Locate the cell with the specified text and output its (X, Y) center coordinate. 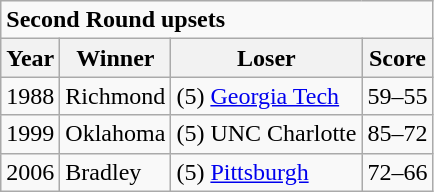
72–66 (398, 172)
1999 (30, 134)
Score (398, 58)
Year (30, 58)
Winner (116, 58)
Loser (266, 58)
(5) Pittsburgh (266, 172)
2006 (30, 172)
85–72 (398, 134)
(5) UNC Charlotte (266, 134)
1988 (30, 96)
Richmond (116, 96)
Bradley (116, 172)
Oklahoma (116, 134)
59–55 (398, 96)
Second Round upsets (217, 20)
(5) Georgia Tech (266, 96)
